Detect which cell encompasses the target text, then output its [X, Y] center coordinate. 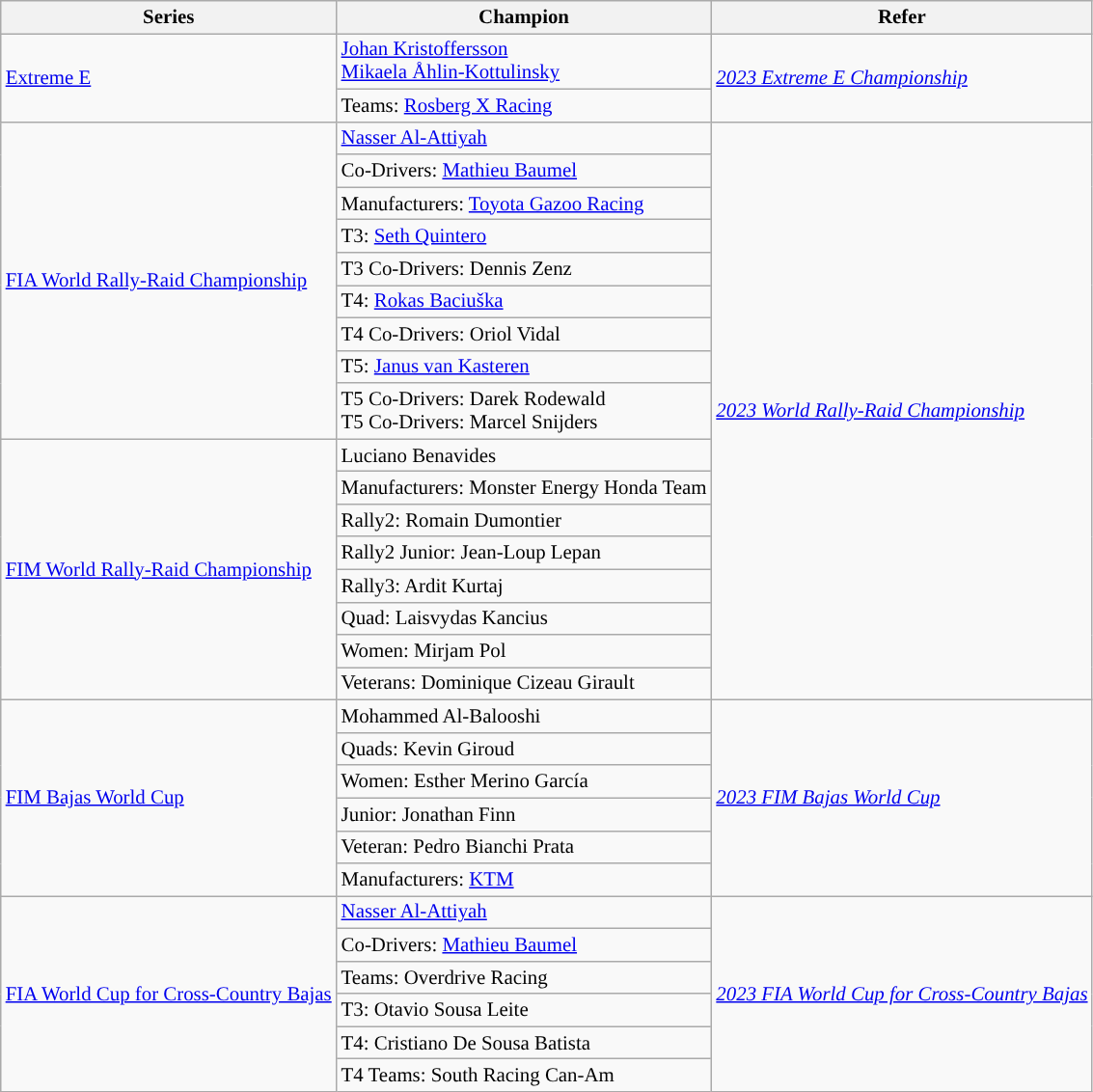
Junior: Jonathan Finn [525, 814]
Champion [525, 17]
Women: Esther Merino García [525, 781]
Quad: Laisvydas Kancius [525, 618]
T3: Otavio Sousa Leite [525, 1010]
Rally3: Ardit Kurtaj [525, 586]
T4: Cristiano De Sousa Batista [525, 1043]
T4: Rokas Baciuška [525, 301]
Quads: Kevin Giroud [525, 749]
T5 Co-Drivers: Darek RodewaldT5 Co-Drivers: Marcel Snijders [525, 411]
Luciano Benavides [525, 455]
T4 Co-Drivers: Oriol Vidal [525, 334]
FIM Bajas World Cup [169, 799]
Mohammed Al-Balooshi [525, 717]
T4 Teams: South Racing Can-Am [525, 1076]
2023 FIA World Cup for Cross-Country Bajas [901, 994]
2023 World Rally-Raid Championship [901, 411]
Johan Kristoffersson Mikaela Åhlin-Kottulinsky [525, 61]
Rally2 Junior: Jean-Loup Lepan [525, 553]
T3 Co-Drivers: Dennis Zenz [525, 269]
Extreme E [169, 77]
FIM World Rally-Raid Championship [169, 569]
Rally2: Romain Dumontier [525, 520]
Manufacturers: Toyota Gazoo Racing [525, 204]
2023 FIM Bajas World Cup [901, 799]
2023 Extreme E Championship [901, 77]
FIA World Cup for Cross-Country Bajas [169, 994]
Manufacturers: Monster Energy Honda Team [525, 488]
Manufacturers: KTM [525, 880]
Teams: Overdrive Racing [525, 977]
FIA World Rally-Raid Championship [169, 280]
T3: Seth Quintero [525, 236]
Veteran: Pedro Bianchi Prata [525, 847]
Teams: Rosberg X Racing [525, 105]
Series [169, 17]
Veterans: Dominique Cizeau Girault [525, 684]
Refer [901, 17]
Women: Mirjam Pol [525, 651]
T5: Janus van Kasteren [525, 367]
